Locate the cell with the specified text and output its (X, Y) center coordinate. 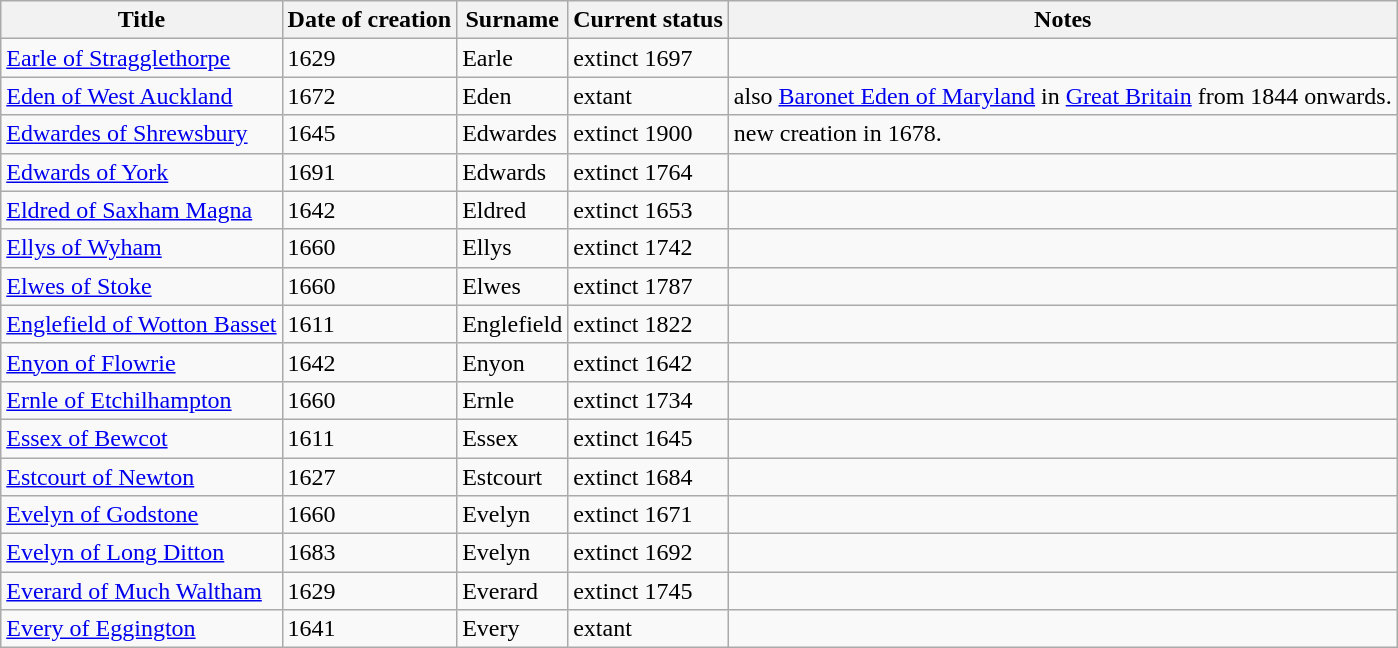
Ernle (512, 400)
Estcourt of Newton (142, 477)
Earle of Stragglethorpe (142, 58)
extinct 1734 (648, 400)
Every of Eggington (142, 629)
extinct 1787 (648, 286)
1691 (370, 172)
extinct 1642 (648, 362)
Title (142, 20)
Englefield (512, 324)
Date of creation (370, 20)
extinct 1653 (648, 210)
extinct 1692 (648, 553)
Estcourt (512, 477)
Every (512, 629)
extinct 1822 (648, 324)
1683 (370, 553)
1641 (370, 629)
Eden (512, 96)
Eldred (512, 210)
Eldred of Saxham Magna (142, 210)
also Baronet Eden of Maryland in Great Britain from 1844 onwards. (1062, 96)
extinct 1645 (648, 438)
extinct 1742 (648, 248)
extinct 1697 (648, 58)
1627 (370, 477)
extinct 1764 (648, 172)
Eden of West Auckland (142, 96)
Elwes of Stoke (142, 286)
Edwards (512, 172)
Current status (648, 20)
Elwes (512, 286)
Evelyn of Godstone (142, 515)
Ellys of Wyham (142, 248)
extinct 1671 (648, 515)
Essex (512, 438)
1672 (370, 96)
Surname (512, 20)
extinct 1684 (648, 477)
Everard (512, 591)
extinct 1745 (648, 591)
Notes (1062, 20)
Edwards of York (142, 172)
Ellys (512, 248)
Earle (512, 58)
extinct 1900 (648, 134)
Englefield of Wotton Basset (142, 324)
Edwardes (512, 134)
Everard of Much Waltham (142, 591)
Ernle of Etchilhampton (142, 400)
Essex of Bewcot (142, 438)
new creation in 1678. (1062, 134)
Enyon of Flowrie (142, 362)
Edwardes of Shrewsbury (142, 134)
1645 (370, 134)
Enyon (512, 362)
Evelyn of Long Ditton (142, 553)
